Identify which cell holds the provided text, then report its [X, Y] central coordinate. 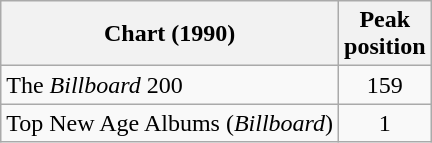
Top New Age Albums (Billboard) [170, 123]
Chart (1990) [170, 34]
The Billboard 200 [170, 85]
1 [385, 123]
159 [385, 85]
Peakposition [385, 34]
